From the cell containing the given text, extract its center point as (x, y) coordinate. 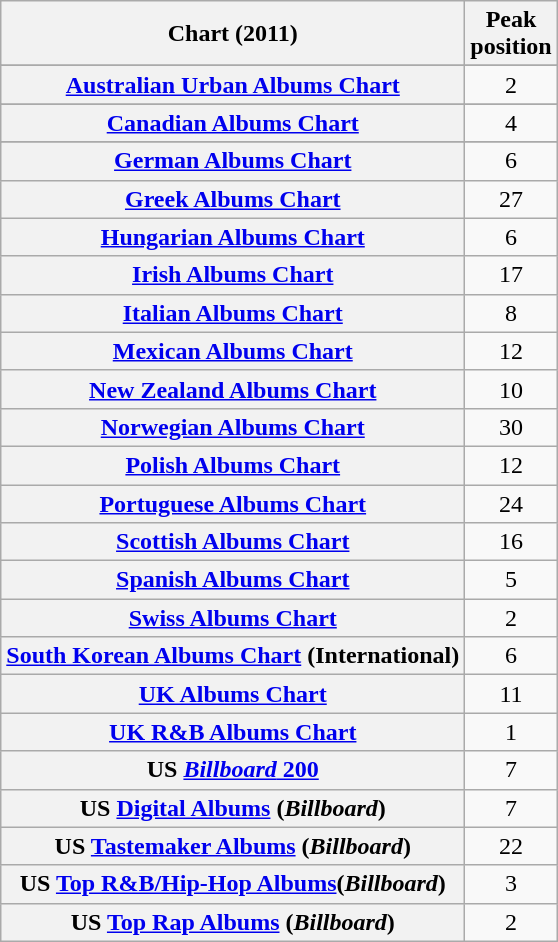
US Top R&B/Hip-Hop Albums(Billboard) (233, 884)
3 (511, 884)
Hungarian Albums Chart (233, 237)
Greek Albums Chart (233, 199)
Italian Albums Chart (233, 313)
5 (511, 580)
US Top Rap Albums (Billboard) (233, 922)
Canadian Albums Chart (233, 123)
US Digital Albums (Billboard) (233, 808)
Peakposition (511, 34)
Polish Albums Chart (233, 465)
Mexican Albums Chart (233, 351)
Irish Albums Chart (233, 275)
Spanish Albums Chart (233, 580)
16 (511, 542)
Portuguese Albums Chart (233, 503)
1 (511, 732)
UK R&B Albums Chart (233, 732)
8 (511, 313)
Chart (2011) (233, 34)
30 (511, 427)
4 (511, 123)
UK Albums Chart (233, 694)
German Albums Chart (233, 161)
Swiss Albums Chart (233, 618)
11 (511, 694)
22 (511, 846)
Norwegian Albums Chart (233, 427)
South Korean Albums Chart (International) (233, 656)
17 (511, 275)
US Billboard 200 (233, 770)
24 (511, 503)
US Tastemaker Albums (Billboard) (233, 846)
New Zealand Albums Chart (233, 389)
10 (511, 389)
Scottish Albums Chart (233, 542)
Australian Urban Albums Chart (233, 85)
27 (511, 199)
